Search for the cell housing the specified text and yield its [x, y] center coordinate. 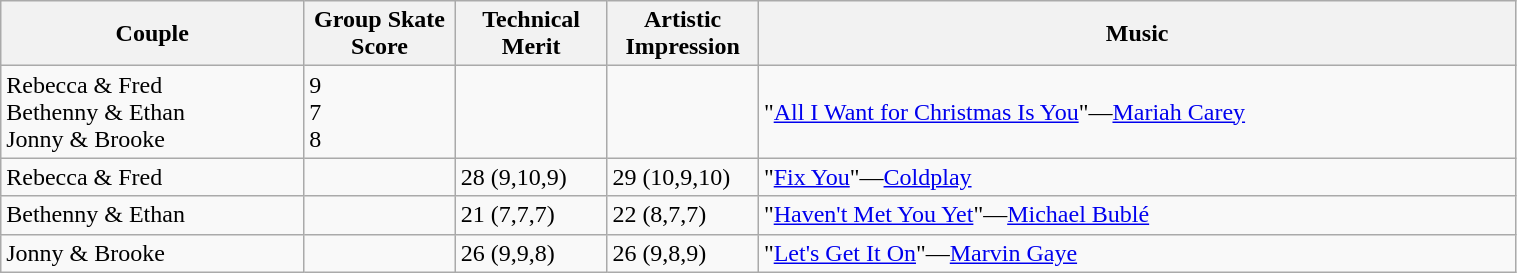
29 (10,9,10) [683, 177]
Jonny & Brooke [152, 253]
21 (7,7,7) [531, 215]
"Haven't Met You Yet"—Michael Bublé [1137, 215]
"All I Want for Christmas Is You"—Mariah Carey [1137, 112]
Bethenny & Ethan [152, 215]
Group Skate Score [380, 34]
26 (9,9,8) [531, 253]
Music [1137, 34]
978 [380, 112]
"Let's Get It On"—Marvin Gaye [1137, 253]
Rebecca & Fred [152, 177]
Couple [152, 34]
"Fix You"—Coldplay [1137, 177]
22 (8,7,7) [683, 215]
Rebecca & FredBethenny & EthanJonny & Brooke [152, 112]
26 (9,8,9) [683, 253]
28 (9,10,9) [531, 177]
Technical Merit [531, 34]
Artistic Impression [683, 34]
